Provide the (x, y) coordinate of the cell's center where the given text is located.  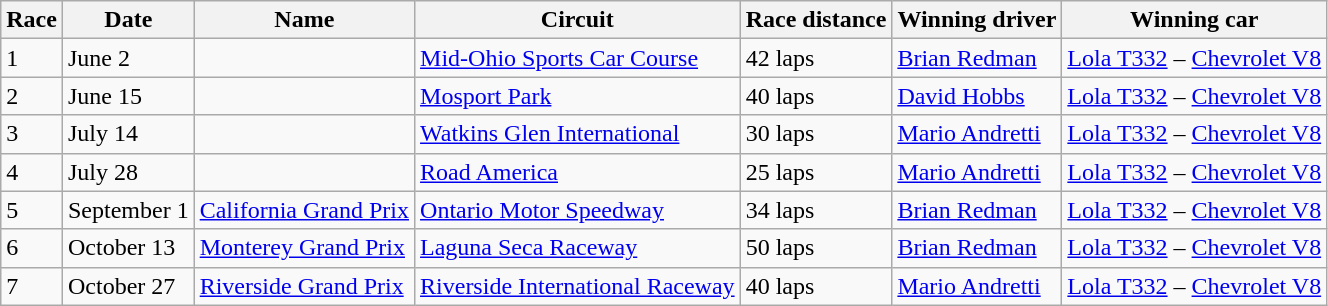
October 13 (128, 248)
Date (128, 20)
Watkins Glen International (578, 134)
3 (32, 134)
Winning car (1194, 20)
California Grand Prix (304, 210)
Mosport Park (578, 96)
6 (32, 248)
David Hobbs (977, 96)
42 laps (816, 58)
Riverside Grand Prix (304, 286)
5 (32, 210)
30 laps (816, 134)
Mid-Ohio Sports Car Course (578, 58)
October 27 (128, 286)
June 15 (128, 96)
Race (32, 20)
Race distance (816, 20)
1 (32, 58)
Riverside International Raceway (578, 286)
2 (32, 96)
Monterey Grand Prix (304, 248)
June 2 (128, 58)
July 14 (128, 134)
34 laps (816, 210)
September 1 (128, 210)
Circuit (578, 20)
4 (32, 172)
Name (304, 20)
Ontario Motor Speedway (578, 210)
Winning driver (977, 20)
7 (32, 286)
Laguna Seca Raceway (578, 248)
50 laps (816, 248)
25 laps (816, 172)
Road America (578, 172)
July 28 (128, 172)
